Determine the [X, Y] coordinate at the center of the cell enclosing the given text.  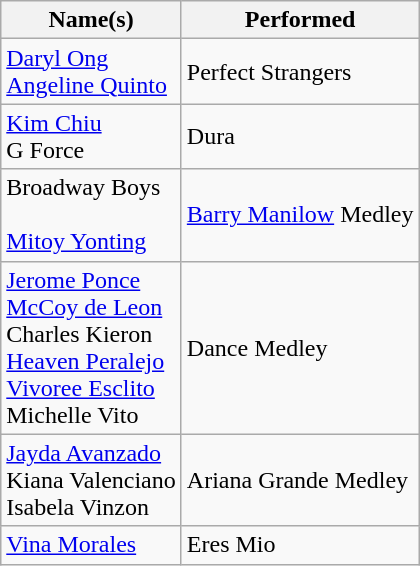
Jerome PonceMcCoy de LeonCharles KieronHeaven PeralejoVivoree EsclitoMichelle Vito [92, 348]
Perfect Strangers [300, 72]
Name(s) [92, 20]
Ariana Grande Medley [300, 480]
Dura [300, 136]
Eres Mio [300, 545]
Daryl OngAngeline Quinto [92, 72]
Barry Manilow Medley [300, 215]
Broadway BoysMitoy Yonting [92, 215]
Performed [300, 20]
Vina Morales [92, 545]
Kim ChiuG Force [92, 136]
Dance Medley [300, 348]
Jayda AvanzadoKiana ValencianoIsabela Vinzon [92, 480]
